Determine the [X, Y] coordinate at the center of the cell enclosing the given text.  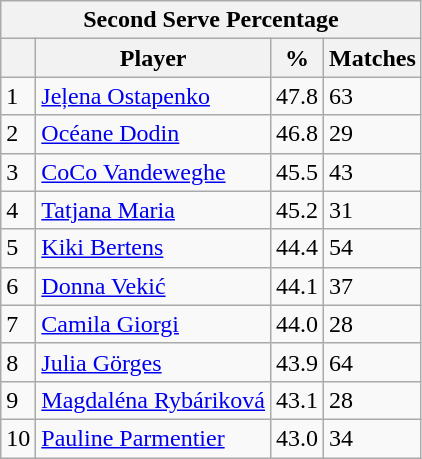
44.1 [298, 286]
Océane Dodin [154, 134]
4 [18, 210]
44.4 [298, 248]
63 [373, 96]
43.0 [298, 438]
3 [18, 172]
6 [18, 286]
Donna Vekić [154, 286]
7 [18, 324]
2 [18, 134]
31 [373, 210]
Julia Görges [154, 362]
Matches [373, 58]
44.0 [298, 324]
9 [18, 400]
29 [373, 134]
34 [373, 438]
45.5 [298, 172]
46.8 [298, 134]
Camila Giorgi [154, 324]
43.9 [298, 362]
Second Serve Percentage [212, 20]
% [298, 58]
64 [373, 362]
37 [373, 286]
43.1 [298, 400]
5 [18, 248]
8 [18, 362]
Kiki Bertens [154, 248]
1 [18, 96]
Jeļena Ostapenko [154, 96]
Magdaléna Rybáriková [154, 400]
Player [154, 58]
47.8 [298, 96]
10 [18, 438]
43 [373, 172]
Tatjana Maria [154, 210]
Pauline Parmentier [154, 438]
CoCo Vandeweghe [154, 172]
45.2 [298, 210]
54 [373, 248]
